Provide the [X, Y] coordinate of the cell's center where the given text is located.  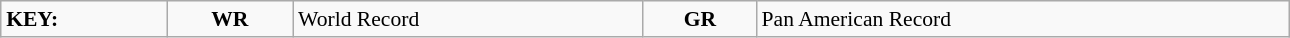
World Record [468, 19]
WR [230, 19]
Pan American Record [1023, 19]
KEY: [84, 19]
GR [700, 19]
